Detect which cell encompasses the target text, then output its [X, Y] center coordinate. 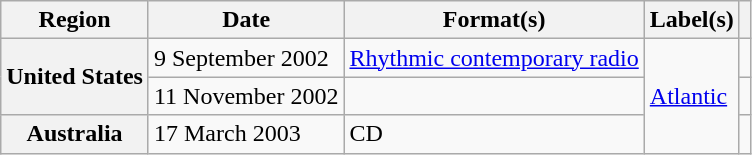
17 March 2003 [246, 134]
Format(s) [494, 20]
11 November 2002 [246, 96]
9 September 2002 [246, 58]
Rhythmic contemporary radio [494, 58]
United States [75, 77]
Australia [75, 134]
Date [246, 20]
Atlantic [692, 96]
Label(s) [692, 20]
CD [494, 134]
Region [75, 20]
